Return (x, y) of the center of cell containing provided text 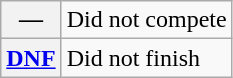
Did not compete (146, 20)
— (31, 20)
Did not finish (146, 58)
DNF (31, 58)
